Find where the given text appears and provide that cell's center as [X, Y] coordinate. 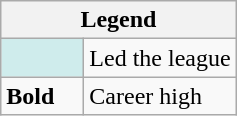
Led the league [160, 58]
Bold [42, 96]
Career high [160, 96]
Legend [118, 20]
